Capture the cell that displays the provided text and extract its (x, y) central coordinate. 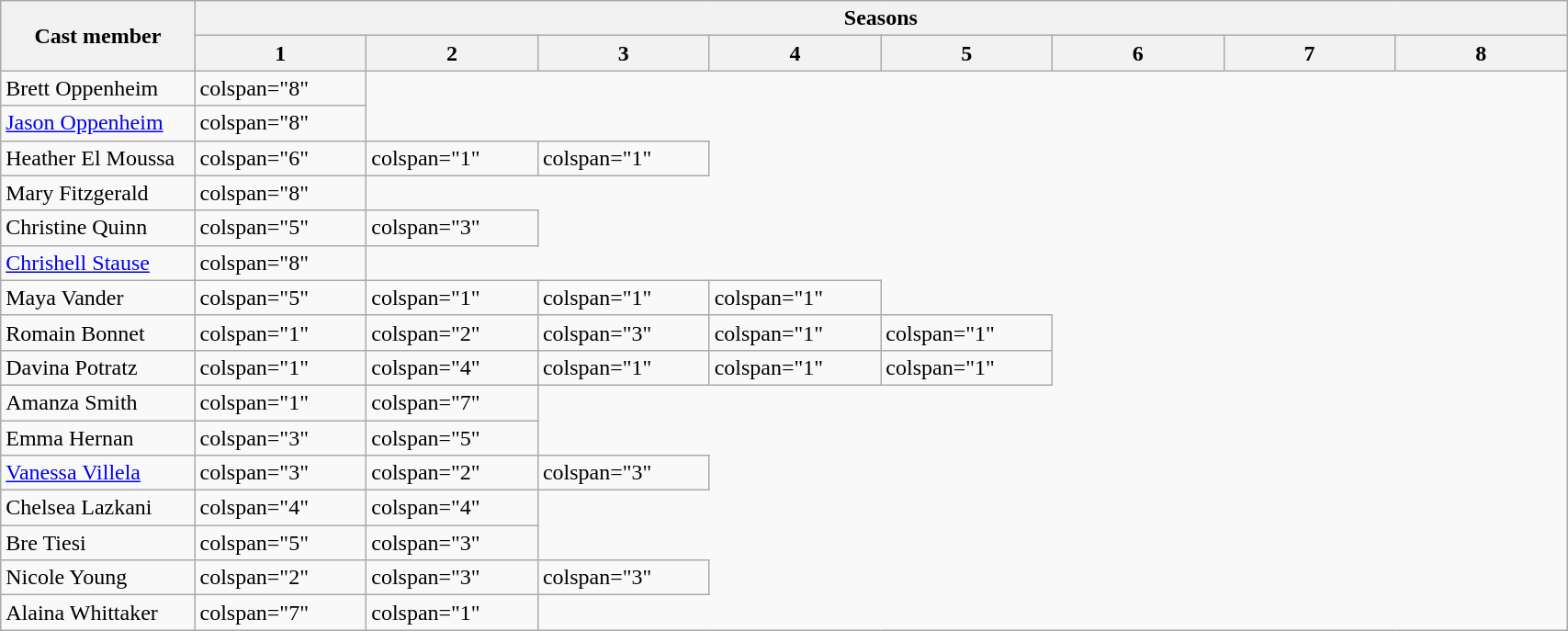
Cast member (97, 36)
Seasons (881, 18)
Davina Potratz (97, 367)
2 (452, 53)
Maya Vander (97, 298)
4 (795, 53)
Bre Tiesi (97, 543)
5 (966, 53)
3 (623, 53)
Jason Oppenheim (97, 123)
Romain Bonnet (97, 332)
Brett Oppenheim (97, 88)
6 (1139, 53)
Mary Fitzgerald (97, 193)
Amanza Smith (97, 402)
Alaina Whittaker (97, 613)
1 (281, 53)
Heather El Moussa (97, 158)
Chrishell Stause (97, 263)
Chelsea Lazkani (97, 508)
colspan="6" (281, 158)
Christine Quinn (97, 228)
8 (1481, 53)
Vanessa Villela (97, 473)
Nicole Young (97, 578)
7 (1310, 53)
Emma Hernan (97, 438)
